Return [x, y] of the center of cell containing provided text 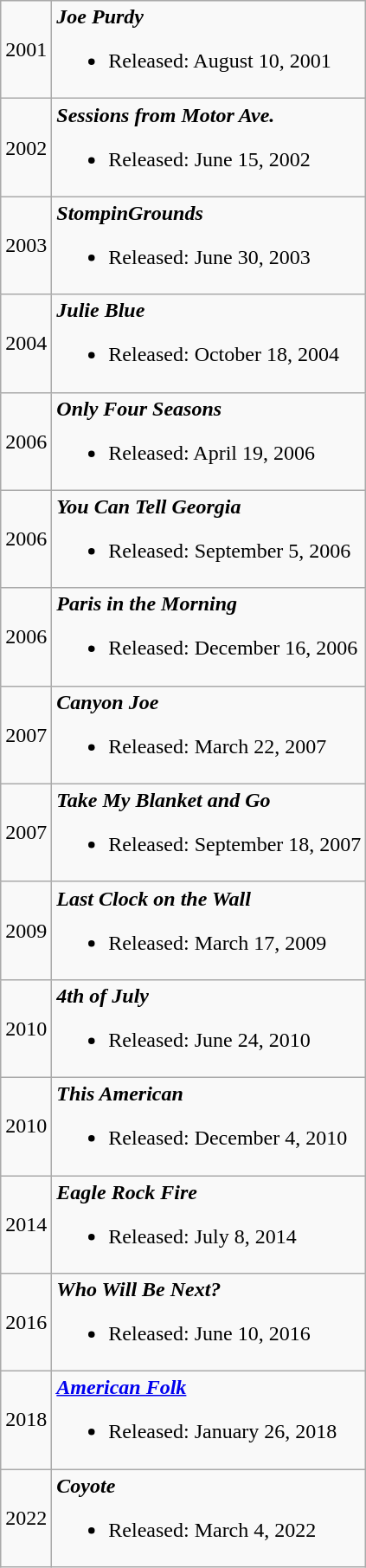
2022 [26, 1519]
Canyon JoeReleased: March 22, 2007 [209, 734]
2016 [26, 1323]
4th of JulyReleased: June 24, 2010 [209, 1029]
2018 [26, 1420]
This AmericanReleased: December 4, 2010 [209, 1126]
2001 [26, 50]
Only Four SeasonsReleased: April 19, 2006 [209, 442]
Who Will Be Next?Released: June 10, 2016 [209, 1323]
American FolkReleased: January 26, 2018 [209, 1420]
2014 [26, 1224]
You Can Tell GeorgiaReleased: September 5, 2006 [209, 539]
Last Clock on the WallReleased: March 17, 2009 [209, 930]
2003 [26, 246]
Eagle Rock FireReleased: July 8, 2014 [209, 1224]
Take My Blanket and GoReleased: September 18, 2007 [209, 833]
Joe PurdyReleased: August 10, 2001 [209, 50]
StompinGroundsReleased: June 30, 2003 [209, 246]
2002 [26, 147]
CoyoteReleased: March 4, 2022 [209, 1519]
Julie BlueReleased: October 18, 2004 [209, 343]
2004 [26, 343]
Sessions from Motor Ave.Released: June 15, 2002 [209, 147]
Paris in the MorningReleased: December 16, 2006 [209, 637]
2009 [26, 930]
